Output the [X, Y] coordinate of the center of the cell containing the given text.  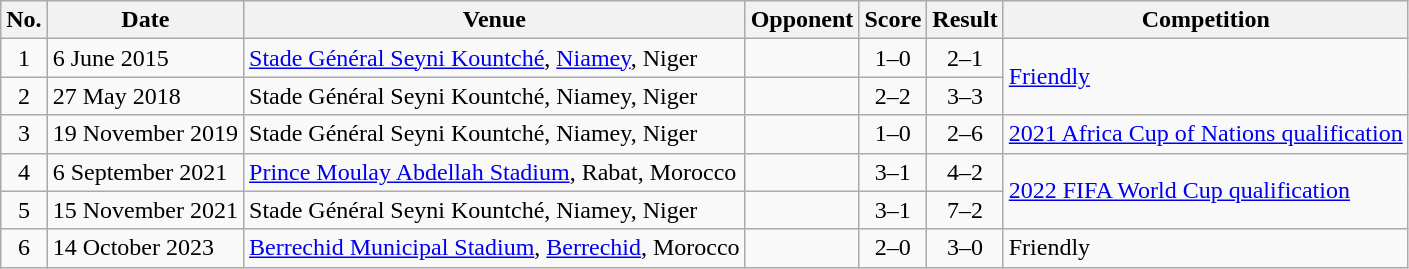
7–2 [965, 210]
Opponent [802, 20]
Date [145, 20]
4–2 [965, 172]
Score [893, 20]
3 [24, 134]
4 [24, 172]
No. [24, 20]
2–1 [965, 58]
3–0 [965, 248]
2021 Africa Cup of Nations qualification [1206, 134]
2–2 [893, 96]
5 [24, 210]
14 October 2023 [145, 248]
27 May 2018 [145, 96]
15 November 2021 [145, 210]
6 September 2021 [145, 172]
Competition [1206, 20]
2 [24, 96]
2–6 [965, 134]
Prince Moulay Abdellah Stadium, Rabat, Morocco [495, 172]
6 June 2015 [145, 58]
6 [24, 248]
1 [24, 58]
Berrechid Municipal Stadium, Berrechid, Morocco [495, 248]
19 November 2019 [145, 134]
Venue [495, 20]
Result [965, 20]
2022 FIFA World Cup qualification [1206, 191]
2–0 [893, 248]
3–3 [965, 96]
